From the cell containing the given text, extract its center point as (X, Y) coordinate. 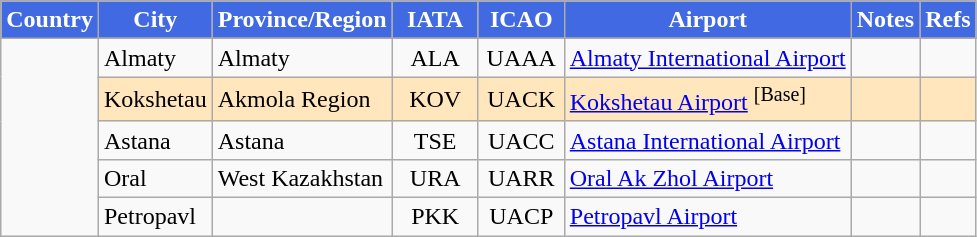
Petropavl (155, 217)
Kokshetau (155, 100)
ICAO (521, 20)
Oral (155, 178)
Refs (948, 20)
UACK (521, 100)
PKK (435, 217)
UACP (521, 217)
UAAA (521, 58)
TSE (435, 140)
Almaty International Airport (708, 58)
Airport (708, 20)
Astana International Airport (708, 140)
Notes (885, 20)
Petropavl Airport (708, 217)
UARR (521, 178)
Country (50, 20)
ALA (435, 58)
UACC (521, 140)
URA (435, 178)
Province/Region (302, 20)
Akmola Region (302, 100)
West Kazakhstan (302, 178)
Oral Ak Zhol Airport (708, 178)
Kokshetau Airport [Base] (708, 100)
KOV (435, 100)
City (155, 20)
IATA (435, 20)
